Pinpoint the cell where the given text exists, returning its [x, y] midpoint coordinate. 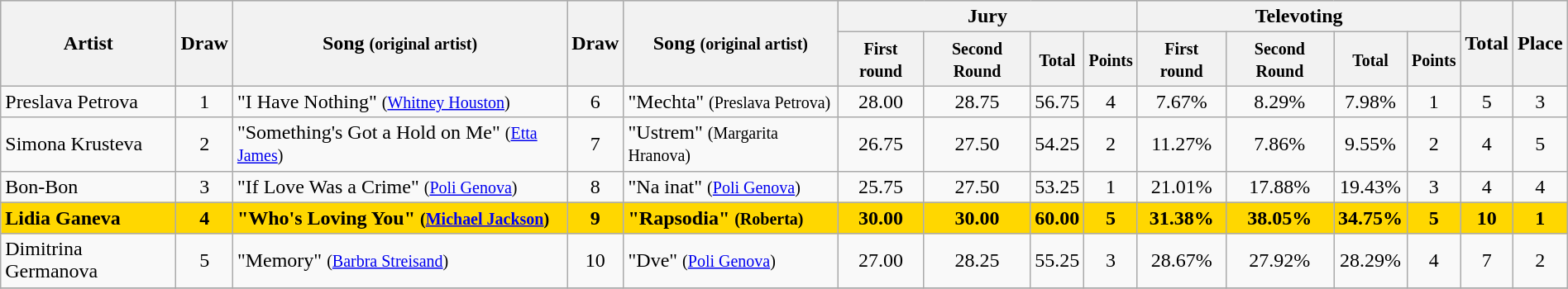
28.29% [1370, 261]
"Dve" (Poli Genova) [731, 261]
55.25 [1057, 261]
Simona Krusteva [88, 144]
26.75 [882, 144]
7.67% [1181, 102]
8 [595, 187]
"I Have Nothing" (Whitney Houston) [399, 102]
"Rapsodia" (Roberta) [731, 218]
27.00 [882, 261]
19.43% [1370, 187]
25.75 [882, 187]
"Memory" (Barbra Streisand) [399, 261]
56.75 [1057, 102]
27.92% [1279, 261]
28.25 [978, 261]
Preslava Petrova [88, 102]
Artist [88, 43]
9.55% [1370, 144]
53.25 [1057, 187]
Bon-Bon [88, 187]
Lidia Ganeva [88, 218]
7.86% [1279, 144]
"Something's Got a Hold on Me" (Etta James) [399, 144]
Televoting [1298, 17]
8.29% [1279, 102]
54.25 [1057, 144]
31.38% [1181, 218]
7.98% [1370, 102]
34.75% [1370, 218]
28.00 [882, 102]
38.05% [1279, 218]
"Na inat" (Poli Genova) [731, 187]
"Ustrem" (Margarita Hranova) [731, 144]
"Who's Loving You" (Michael Jackson) [399, 218]
"Mechta" (Preslava Petrova) [731, 102]
60.00 [1057, 218]
Dimitrina Germanova [88, 261]
21.01% [1181, 187]
9 [595, 218]
11.27% [1181, 144]
28.75 [978, 102]
Place [1540, 43]
Jury [987, 17]
"If Love Was a Crime" (Poli Genova) [399, 187]
17.88% [1279, 187]
6 [595, 102]
28.67% [1181, 261]
